Capture the cell that displays the provided text and extract its [X, Y] central coordinate. 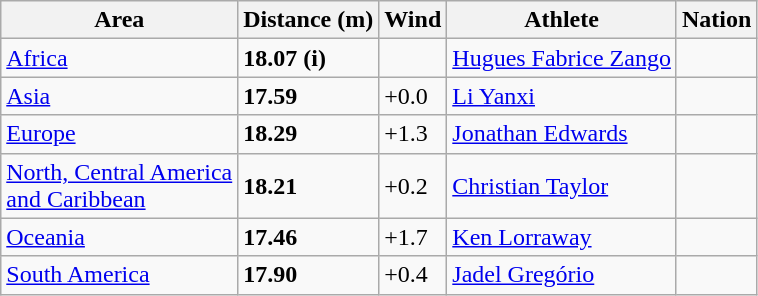
Nation [716, 20]
+1.3 [413, 134]
Area [120, 20]
17.59 [308, 96]
Distance (m) [308, 20]
Oceania [120, 237]
Europe [120, 134]
Wind [413, 20]
18.21 [308, 186]
17.90 [308, 275]
+0.2 [413, 186]
Africa [120, 58]
North, Central America and Caribbean [120, 186]
18.07 (i) [308, 58]
Asia [120, 96]
+0.0 [413, 96]
South America [120, 275]
Ken Lorraway [562, 237]
Jadel Gregório [562, 275]
+1.7 [413, 237]
Christian Taylor [562, 186]
17.46 [308, 237]
Athlete [562, 20]
Li Yanxi [562, 96]
Hugues Fabrice Zango [562, 58]
18.29 [308, 134]
+0.4 [413, 275]
Jonathan Edwards [562, 134]
